Identify which cell holds the provided text, then report its (X, Y) central coordinate. 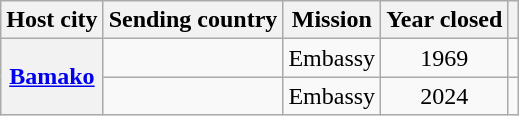
Host city (52, 20)
2024 (444, 96)
Sending country (193, 20)
Mission (332, 20)
Year closed (444, 20)
Bamako (52, 77)
1969 (444, 58)
